Detect which cell encompasses the target text, then output its [X, Y] center coordinate. 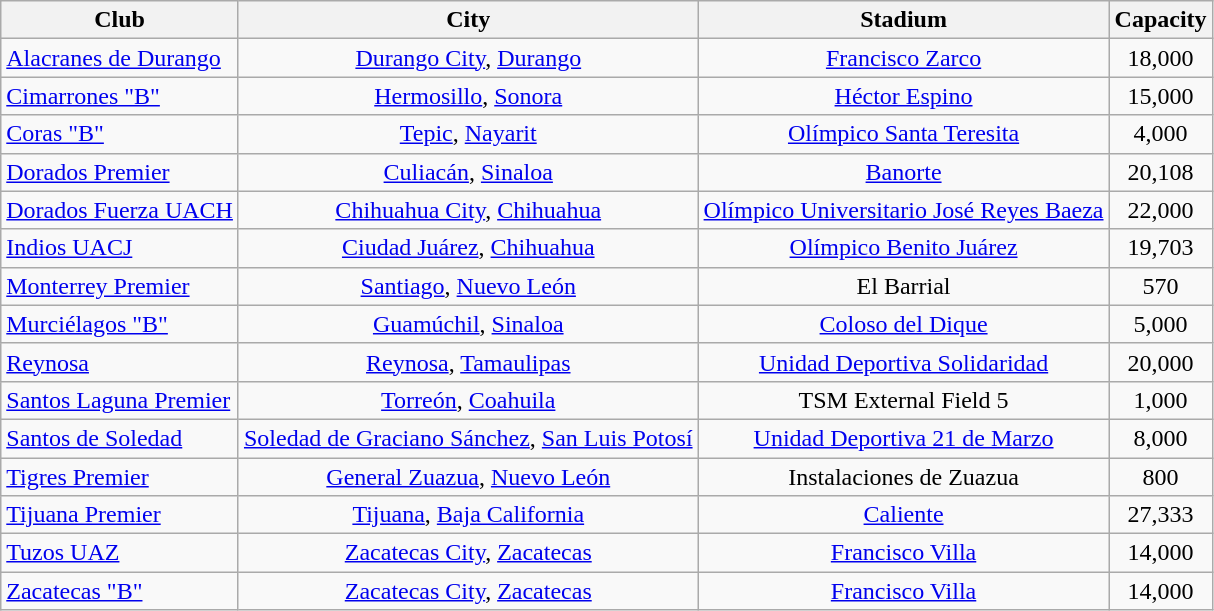
Tijuana Premier [120, 515]
Chihuahua City, Chihuahua [468, 210]
Cimarrones "B" [120, 96]
Caliente [904, 515]
Hermosillo, Sonora [468, 96]
20,108 [1160, 172]
800 [1160, 477]
Coloso del Dique [904, 324]
Stadium [904, 20]
Tuzos UAZ [120, 553]
8,000 [1160, 438]
20,000 [1160, 362]
Dorados Fuerza UACH [120, 210]
City [468, 20]
Dorados Premier [120, 172]
5,000 [1160, 324]
1,000 [1160, 400]
Indios UACJ [120, 248]
Reynosa [120, 362]
General Zuazua, Nuevo León [468, 477]
19,703 [1160, 248]
Culiacán, Sinaloa [468, 172]
Francisco Zarco [904, 58]
Capacity [1160, 20]
4,000 [1160, 134]
Torreón, Coahuila [468, 400]
Santiago, Nuevo León [468, 286]
Murciélagos "B" [120, 324]
Olímpico Universitario José Reyes Baeza [904, 210]
Ciudad Juárez, Chihuahua [468, 248]
Santos de Soledad [120, 438]
570 [1160, 286]
Monterrey Premier [120, 286]
Coras "B" [120, 134]
Banorte [904, 172]
Unidad Deportiva Solidaridad [904, 362]
22,000 [1160, 210]
Instalaciones de Zuazua [904, 477]
Guamúchil, Sinaloa [468, 324]
Durango City, Durango [468, 58]
El Barrial [904, 286]
18,000 [1160, 58]
Olímpico Benito Juárez [904, 248]
Tigres Premier [120, 477]
Zacatecas "B" [120, 591]
Club [120, 20]
Alacranes de Durango [120, 58]
Santos Laguna Premier [120, 400]
Héctor Espino [904, 96]
15,000 [1160, 96]
Reynosa, Tamaulipas [468, 362]
Soledad de Graciano Sánchez, San Luis Potosí [468, 438]
TSM External Field 5 [904, 400]
Tijuana, Baja California [468, 515]
Olímpico Santa Teresita [904, 134]
Unidad Deportiva 21 de Marzo [904, 438]
27,333 [1160, 515]
Tepic, Nayarit [468, 134]
